Detect which cell encompasses the target text, then output its (x, y) center coordinate. 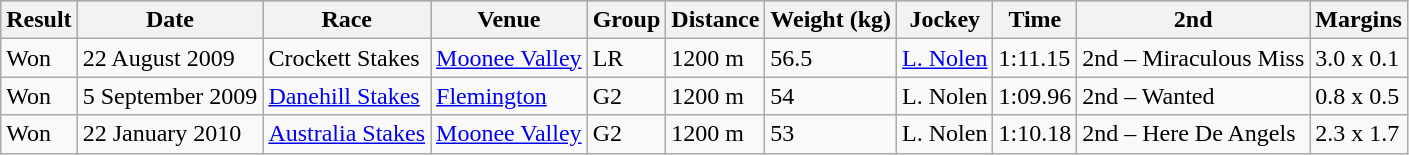
2nd (1194, 20)
Date (170, 20)
1:09.96 (1035, 96)
5 September 2009 (170, 96)
1:10.18 (1035, 134)
22 January 2010 (170, 134)
Danehill Stakes (347, 96)
Margins (1359, 20)
2nd – Here De Angels (1194, 134)
3.0 x 0.1 (1359, 58)
Time (1035, 20)
Distance (716, 20)
Flemington (510, 96)
54 (831, 96)
Crockett Stakes (347, 58)
Group (626, 20)
22 August 2009 (170, 58)
Result (39, 20)
2nd – Wanted (1194, 96)
53 (831, 134)
Weight (kg) (831, 20)
2.3 x 1.7 (1359, 134)
LR (626, 58)
56.5 (831, 58)
0.8 x 0.5 (1359, 96)
Race (347, 20)
Jockey (945, 20)
Australia Stakes (347, 134)
Venue (510, 20)
1:11.15 (1035, 58)
2nd – Miraculous Miss (1194, 58)
